Determine the [X, Y] coordinate at the center of the cell enclosing the given text.  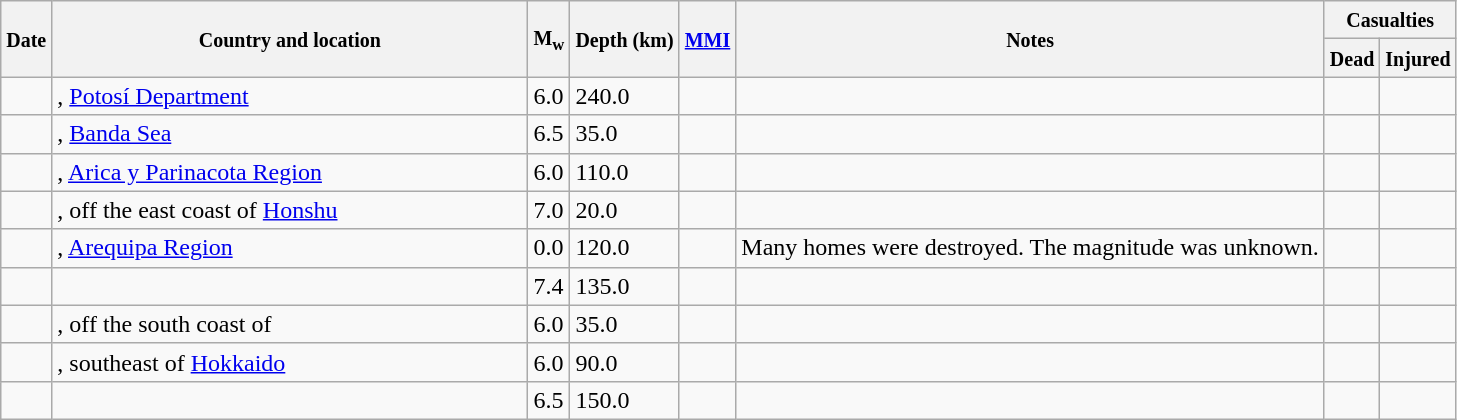
Many homes were destroyed. The magnitude was unknown. [1030, 248]
Dead [1352, 58]
, Potosí Department [290, 96]
90.0 [624, 362]
0.0 [549, 248]
240.0 [624, 96]
7.0 [549, 210]
135.0 [624, 286]
20.0 [624, 210]
110.0 [624, 172]
, Arica y Parinacota Region [290, 172]
Country and location [290, 39]
7.4 [549, 286]
MMI [708, 39]
Mw [549, 39]
Depth (km) [624, 39]
, Banda Sea [290, 134]
, southeast of Hokkaido [290, 362]
Casualties [1390, 20]
Injured [1418, 58]
120.0 [624, 248]
, Arequipa Region [290, 248]
, off the south coast of [290, 324]
Notes [1030, 39]
, off the east coast of Honshu [290, 210]
150.0 [624, 400]
Date [26, 39]
